Return [X, Y] of the center of cell containing provided text 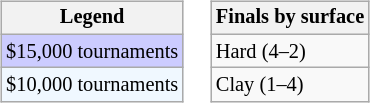
Legend [92, 18]
Clay (1–4) [290, 85]
$10,000 tournaments [92, 85]
Finals by surface [290, 18]
Hard (4–2) [290, 51]
$15,000 tournaments [92, 51]
